Scan for the cell matching the given text and deliver its [x, y] coordinate at center. 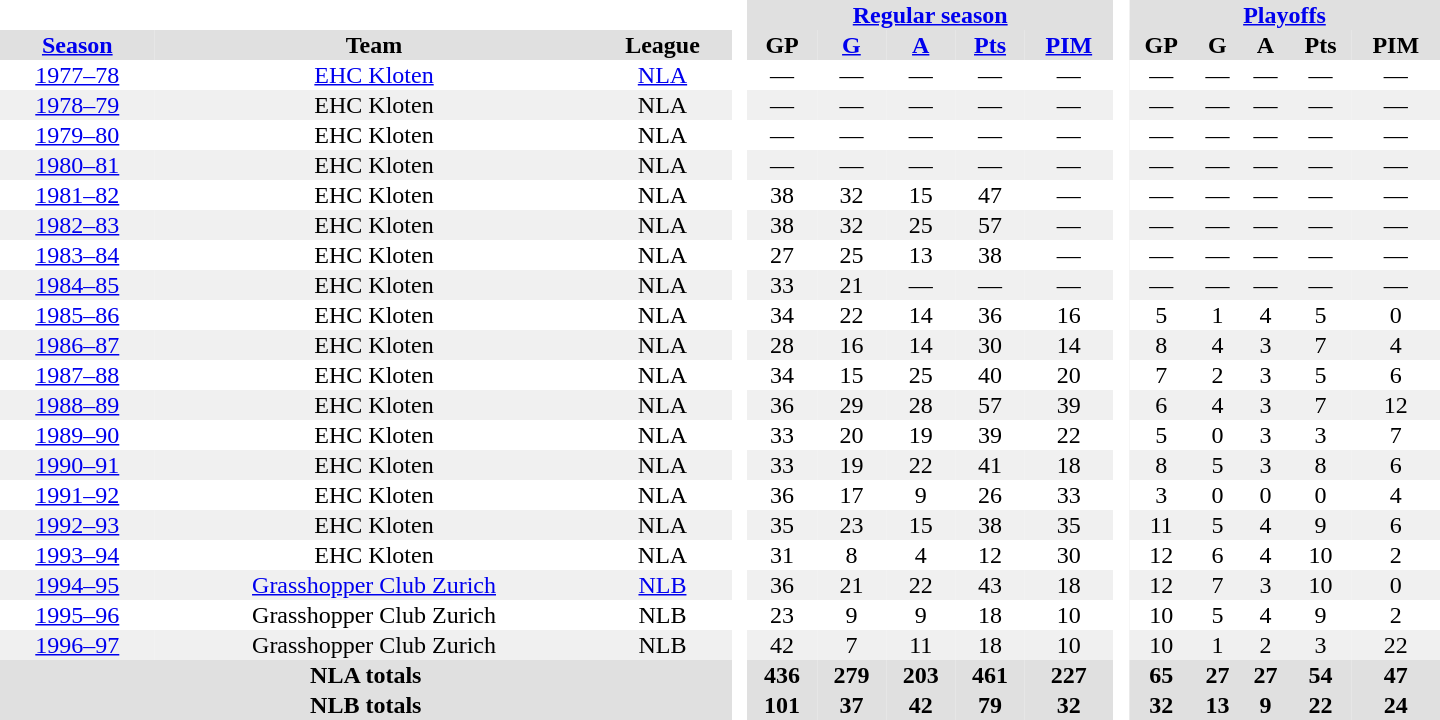
Regular season [930, 15]
101 [782, 705]
1979–80 [78, 135]
26 [990, 495]
79 [990, 705]
Season [78, 45]
1988–89 [78, 405]
227 [1069, 675]
279 [852, 675]
1982–83 [78, 225]
1990–91 [78, 465]
1983–84 [78, 255]
24 [1396, 705]
65 [1162, 675]
54 [1320, 675]
1996–97 [78, 645]
29 [852, 405]
1981–82 [78, 195]
League [662, 45]
1977–78 [78, 75]
1989–90 [78, 435]
NLA totals [366, 675]
1985–86 [78, 315]
1980–81 [78, 165]
1995–96 [78, 615]
203 [920, 675]
1992–93 [78, 525]
1978–79 [78, 105]
40 [990, 375]
31 [782, 555]
NLB totals [366, 705]
1993–94 [78, 555]
17 [852, 495]
1991–92 [78, 495]
Team [374, 45]
41 [990, 465]
1987–88 [78, 375]
436 [782, 675]
1984–85 [78, 285]
461 [990, 675]
1986–87 [78, 345]
43 [990, 585]
Playoffs [1284, 15]
1994–95 [78, 585]
37 [852, 705]
